From the cell containing the given text, extract its center point as (x, y) coordinate. 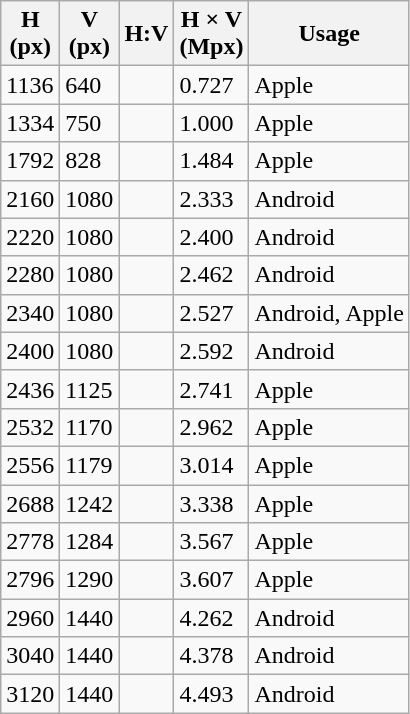
2.462 (212, 275)
3120 (30, 694)
1136 (30, 85)
2.400 (212, 237)
4.378 (212, 656)
H × V(Mpx) (212, 34)
4.493 (212, 694)
2.592 (212, 351)
2436 (30, 389)
2220 (30, 237)
1242 (90, 503)
0.727 (212, 85)
2.962 (212, 427)
828 (90, 161)
2.527 (212, 313)
4.262 (212, 618)
2796 (30, 580)
2960 (30, 618)
2688 (30, 503)
Android, Apple (329, 313)
H(px) (30, 34)
2340 (30, 313)
1.000 (212, 123)
3.014 (212, 465)
2.333 (212, 199)
2532 (30, 427)
1170 (90, 427)
2280 (30, 275)
640 (90, 85)
1125 (90, 389)
3.567 (212, 542)
2778 (30, 542)
V(px) (90, 34)
3.607 (212, 580)
3.338 (212, 503)
Usage (329, 34)
1179 (90, 465)
2.741 (212, 389)
3040 (30, 656)
H:V (146, 34)
1290 (90, 580)
1334 (30, 123)
2160 (30, 199)
1.484 (212, 161)
1792 (30, 161)
2556 (30, 465)
1284 (90, 542)
2400 (30, 351)
750 (90, 123)
